Locate the cell with the specified text and output its [x, y] center coordinate. 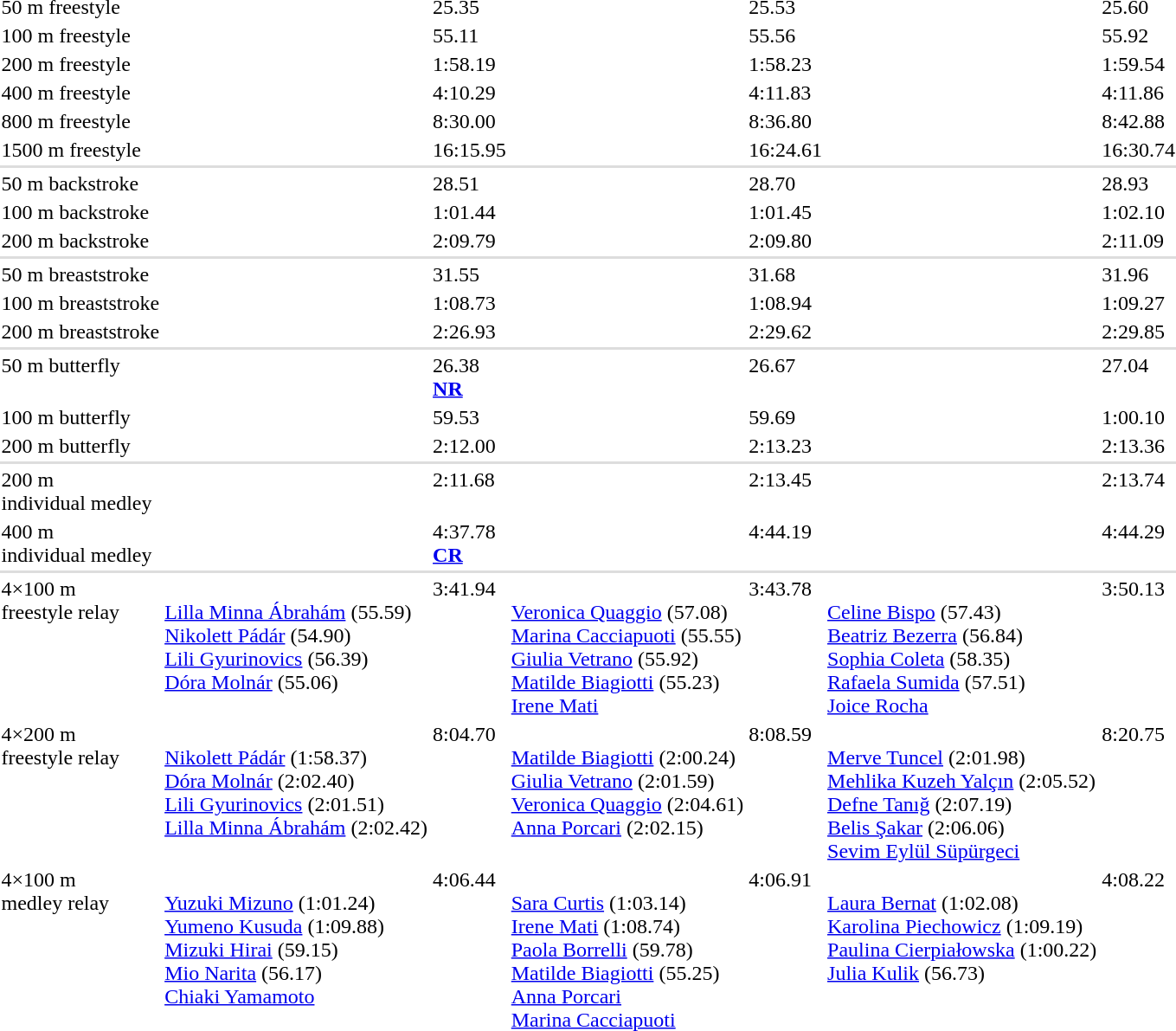
31.55 [470, 274]
Lilla Minna Ábrahám (55.59)Nikolett Pádár (54.90)Lili Gyurinovics (56.39)Dóra Molnár (55.06) [296, 648]
200 m breaststroke [80, 332]
26.38NR [470, 377]
28.70 [786, 184]
2:13.45 [786, 492]
100 m freestyle [80, 35]
200 m butterfly [80, 446]
3:41.94 [470, 648]
50 m butterfly [80, 377]
2:26.93 [470, 332]
1:08.94 [786, 303]
59.69 [786, 417]
8:36.80 [786, 121]
400 m freestyle [80, 93]
1500 m freestyle [80, 150]
100 m breaststroke [80, 303]
Celine Bispo (57.43)Beatriz Bezerra (56.84)Sophia Coleta (58.35)Rafaela Sumida (57.51)Joice Rocha [962, 648]
3:43.78 [786, 648]
Matilde Biagiotti (2:00.24)Giulia Vetrano (2:01.59)Veronica Quaggio (2:04.61)Anna Porcari (2:02.15) [627, 793]
1:58.19 [470, 64]
200 m freestyle [80, 64]
59.53 [470, 417]
55.11 [470, 35]
1:08.73 [470, 303]
1:01.45 [786, 212]
2:09.80 [786, 241]
16:24.61 [786, 150]
16:15.95 [470, 150]
2:12.00 [470, 446]
4:11.83 [786, 93]
4:37.78CR [470, 544]
100 m butterfly [80, 417]
8:04.70 [470, 793]
Veronica Quaggio (57.08)Marina Cacciapuoti (55.55)Giulia Vetrano (55.92)Matilde Biagiotti (55.23)Irene Mati [627, 648]
50 m breaststroke [80, 274]
31.68 [786, 274]
1:58.23 [786, 64]
2:09.79 [470, 241]
1:01.44 [470, 212]
4×200 mfreestyle relay [80, 793]
4×100 mfreestyle relay [80, 648]
55.56 [786, 35]
2:29.62 [786, 332]
4:10.29 [470, 93]
2:11.68 [470, 492]
26.67 [786, 377]
100 m backstroke [80, 212]
8:30.00 [470, 121]
Nikolett Pádár (1:58.37)Dóra Molnár (2:02.40)Lili Gyurinovics (2:01.51)Lilla Minna Ábrahám (2:02.42) [296, 793]
2:13.23 [786, 446]
800 m freestyle [80, 121]
Merve Tuncel (2:01.98)Mehlika Kuzeh Yalçın (2:05.52)Defne Tanığ (2:07.19)Belis Şakar (2:06.06)Sevim Eylül Süpürgeci [962, 793]
28.51 [470, 184]
4:44.19 [786, 544]
50 m backstroke [80, 184]
200 mindividual medley [80, 492]
8:08.59 [786, 793]
400 mindividual medley [80, 544]
200 m backstroke [80, 241]
